Locate the cell with the specified text and output its (X, Y) center coordinate. 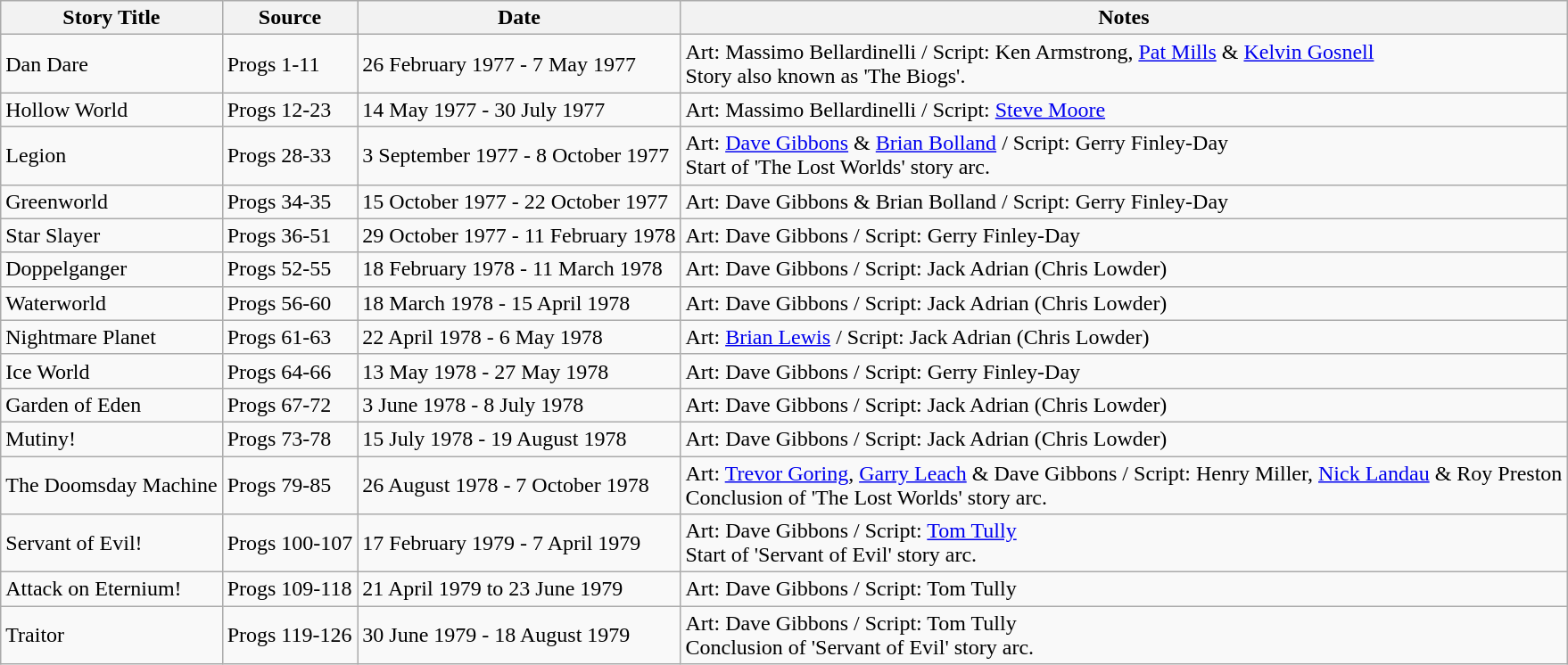
18 February 1978 - 11 March 1978 (519, 269)
Legion (111, 155)
13 May 1978 - 27 May 1978 (519, 371)
Dan Dare (111, 64)
Doppelganger (111, 269)
26 August 1978 - 7 October 1978 (519, 485)
Progs 73-78 (290, 439)
Servant of Evil! (111, 544)
Art: Dave Gibbons / Script: Tom TullyConclusion of 'Servant of Evil' story arc. (1124, 635)
Story Title (111, 18)
Progs 100-107 (290, 544)
22 April 1978 - 6 May 1978 (519, 337)
Star Slayer (111, 235)
26 February 1977 - 7 May 1977 (519, 64)
Art: Massimo Bellardinelli / Script: Steve Moore (1124, 110)
3 June 1978 - 8 July 1978 (519, 405)
Progs 67-72 (290, 405)
Progs 79-85 (290, 485)
Attack on Eternium! (111, 589)
Hollow World (111, 110)
30 June 1979 - 18 August 1979 (519, 635)
14 May 1977 - 30 July 1977 (519, 110)
17 February 1979 - 7 April 1979 (519, 544)
Progs 64-66 (290, 371)
21 April 1979 to 23 June 1979 (519, 589)
Progs 61-63 (290, 337)
Greenworld (111, 201)
Progs 12-23 (290, 110)
Art: Brian Lewis / Script: Jack Adrian (Chris Lowder) (1124, 337)
15 October 1977 - 22 October 1977 (519, 201)
Progs 1-11 (290, 64)
Art: Massimo Bellardinelli / Script: Ken Armstrong, Pat Mills & Kelvin GosnellStory also known as 'The Biogs'. (1124, 64)
The Doomsday Machine (111, 485)
18 March 1978 - 15 April 1978 (519, 303)
Progs 36-51 (290, 235)
Art: Dave Gibbons & Brian Bolland / Script: Gerry Finley-DayStart of 'The Lost Worlds' story arc. (1124, 155)
Ice World (111, 371)
Progs 56-60 (290, 303)
Progs 28-33 (290, 155)
Art: Dave Gibbons / Script: Tom Tully (1124, 589)
Traitor (111, 635)
Art: Trevor Goring, Garry Leach & Dave Gibbons / Script: Henry Miller, Nick Landau & Roy PrestonConclusion of 'The Lost Worlds' story arc. (1124, 485)
Progs 34-35 (290, 201)
Art: Dave Gibbons / Script: Tom TullyStart of 'Servant of Evil' story arc. (1124, 544)
Garden of Eden (111, 405)
Progs 119-126 (290, 635)
Nightmare Planet (111, 337)
Source (290, 18)
3 September 1977 - 8 October 1977 (519, 155)
15 July 1978 - 19 August 1978 (519, 439)
Mutiny! (111, 439)
Date (519, 18)
Art: Dave Gibbons & Brian Bolland / Script: Gerry Finley-Day (1124, 201)
29 October 1977 - 11 February 1978 (519, 235)
Waterworld (111, 303)
Notes (1124, 18)
Progs 109-118 (290, 589)
Progs 52-55 (290, 269)
